From the cell containing the given text, extract its center point as [X, Y] coordinate. 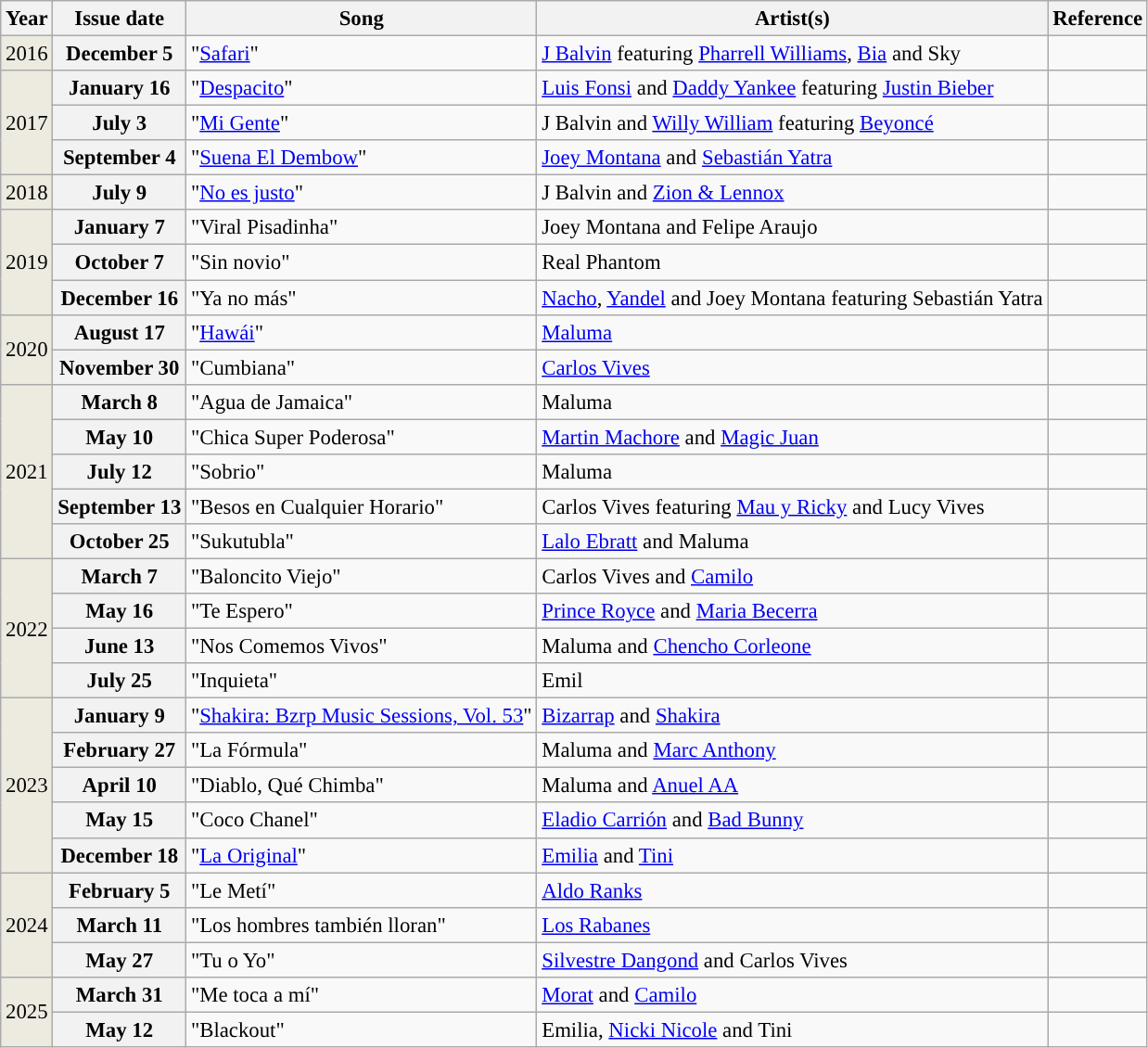
October 7 [120, 262]
September 13 [120, 506]
"Shakira: Bzrp Music Sessions, Vol. 53" [362, 716]
Carlos Vives featuring Mau y Ricky and Lucy Vives [792, 506]
2021 [27, 471]
May 16 [120, 611]
2017 [27, 122]
"Te Espero" [362, 611]
Prince Royce and Maria Becerra [792, 611]
"Blackout" [362, 1029]
Carlos Vives [792, 367]
November 30 [120, 367]
March 31 [120, 995]
J Balvin featuring Pharrell Williams, Bia and Sky [792, 54]
2016 [27, 54]
Aldo Ranks [792, 890]
May 15 [120, 821]
"Cumbiana" [362, 367]
June 13 [120, 646]
July 9 [120, 193]
"Sin novio" [362, 262]
"Diablo, Qué Chimba" [362, 786]
Issue date [120, 19]
December 18 [120, 855]
March 11 [120, 925]
"Sobrio" [362, 472]
July 25 [120, 681]
July 3 [120, 123]
Maluma and Chencho Corleone [792, 646]
February 27 [120, 750]
"Safari" [362, 54]
Real Phantom [792, 262]
"Besos en Cualquier Horario" [362, 506]
"Le Metí" [362, 890]
September 4 [120, 158]
2025 [27, 1013]
July 12 [120, 472]
Martin Machore and Magic Juan [792, 437]
"Nos Comemos Vivos" [362, 646]
"Me toca a mí" [362, 995]
"Despacito" [362, 88]
Emil [792, 681]
Morat and Camilo [792, 995]
May 27 [120, 960]
October 25 [120, 542]
Lalo Ebratt and Maluma [792, 542]
January 16 [120, 88]
January 7 [120, 227]
Emilia, Nicki Nicole and Tini [792, 1029]
J Balvin and Zion & Lennox [792, 193]
Emilia and Tini [792, 855]
Nacho, Yandel and Joey Montana featuring Sebastián Yatra [792, 298]
J Balvin and Willy William featuring Beyoncé [792, 123]
"Hawái" [362, 332]
"Suena El Dembow" [362, 158]
"Inquieta" [362, 681]
"Sukutubla" [362, 542]
2024 [27, 926]
2022 [27, 628]
March 7 [120, 576]
December 16 [120, 298]
"Viral Pisadinha" [362, 227]
February 5 [120, 890]
"Baloncito Viejo" [362, 576]
Song [362, 19]
Luis Fonsi and Daddy Yankee featuring Justin Bieber [792, 88]
Maluma and Marc Anthony [792, 750]
"Agua de Jamaica" [362, 402]
"Los hombres también lloran" [362, 925]
Los Rabanes [792, 925]
"Mi Gente" [362, 123]
"Ya no más" [362, 298]
2023 [27, 786]
"Tu o Yo" [362, 960]
May 12 [120, 1029]
2018 [27, 193]
Eladio Carrión and Bad Bunny [792, 821]
Maluma and Anuel AA [792, 786]
Artist(s) [792, 19]
Joey Montana and Sebastián Yatra [792, 158]
2020 [27, 349]
2019 [27, 262]
"La Original" [362, 855]
May 10 [120, 437]
Bizarrap and Shakira [792, 716]
"Chica Super Poderosa" [362, 437]
Carlos Vives and Camilo [792, 576]
"No es justo" [362, 193]
Joey Montana and Felipe Araujo [792, 227]
March 8 [120, 402]
August 17 [120, 332]
December 5 [120, 54]
January 9 [120, 716]
"La Fórmula" [362, 750]
Year [27, 19]
April 10 [120, 786]
"Coco Chanel" [362, 821]
Silvestre Dangond and Carlos Vives [792, 960]
Reference [1098, 19]
